Determine the (X, Y) coordinate at the center of the cell enclosing the given text.  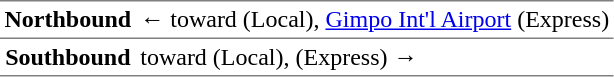
Northbound (68, 20)
toward (Local), (Express) → (375, 57)
Southbound (68, 57)
← toward (Local), Gimpo Int'l Airport (Express) (375, 20)
